Scan for the cell matching the given text and deliver its (x, y) coordinate at center. 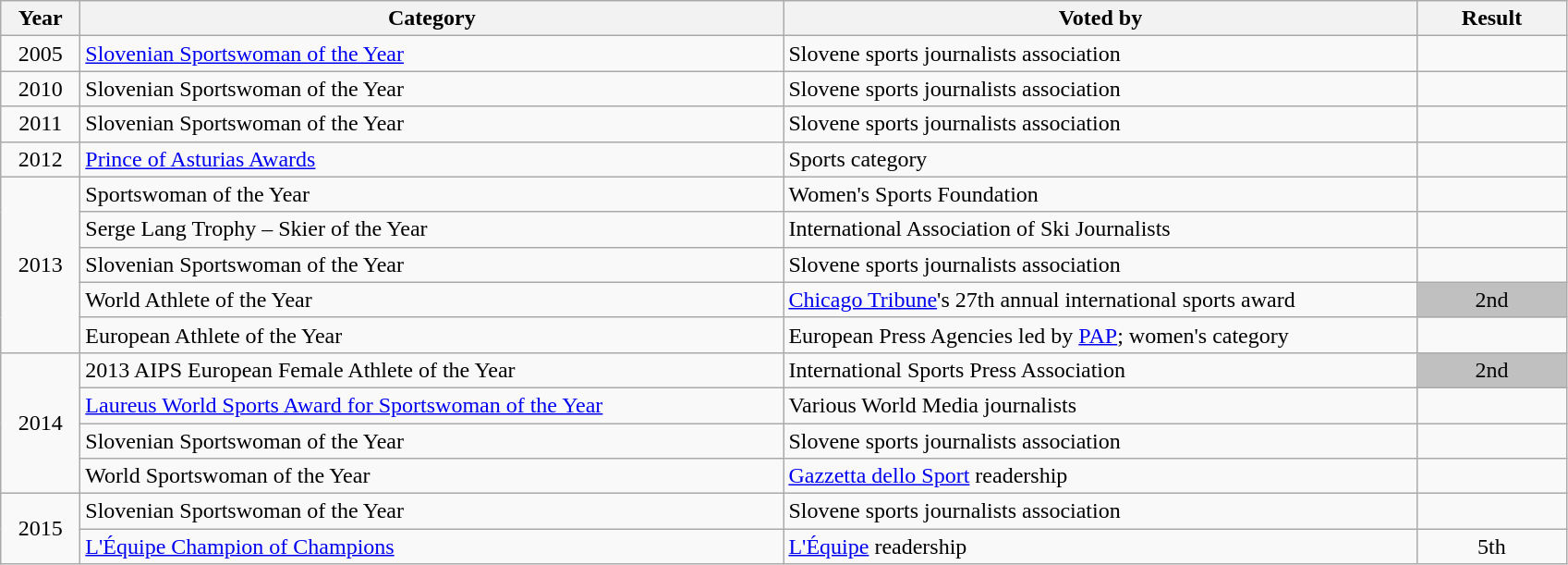
Sports category (1100, 159)
2015 (41, 529)
Gazzetta dello Sport readership (1100, 476)
European Athlete of the Year (432, 335)
Result (1491, 18)
Various World Media journalists (1100, 405)
Year (41, 18)
Laureus World Sports Award for Sportswoman of the Year (432, 405)
International Sports Press Association (1100, 370)
2011 (41, 124)
Women's Sports Foundation (1100, 194)
European Press Agencies led by PAP; women's category (1100, 335)
Category (432, 18)
L'Équipe Champion of Champions (432, 547)
2014 (41, 423)
Voted by (1100, 18)
Sportswoman of the Year (432, 194)
2005 (41, 54)
2010 (41, 89)
International Association of Ski Journalists (1100, 229)
5th (1491, 547)
Serge Lang Trophy – Skier of the Year (432, 229)
2012 (41, 159)
Chicago Tribune's 27th annual international sports award (1100, 300)
2013 AIPS European Female Athlete of the Year (432, 370)
World Sportswoman of the Year (432, 476)
L'Équipe readership (1100, 547)
Prince of Asturias Awards (432, 159)
2013 (41, 264)
World Athlete of the Year (432, 300)
